Search for the cell housing the specified text and yield its (X, Y) center coordinate. 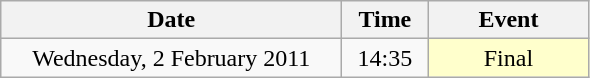
Final (508, 58)
Event (508, 20)
14:35 (385, 58)
Time (385, 20)
Wednesday, 2 February 2011 (172, 58)
Date (172, 20)
